Search for the cell housing the specified text and yield its (X, Y) center coordinate. 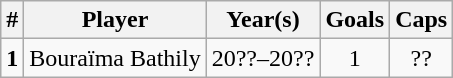
Bouraïma Bathily (115, 58)
Goals (355, 20)
Caps (422, 20)
# (12, 20)
Player (115, 20)
20??–20?? (263, 58)
Year(s) (263, 20)
?? (422, 58)
